Capture the cell that displays the provided text and extract its (x, y) central coordinate. 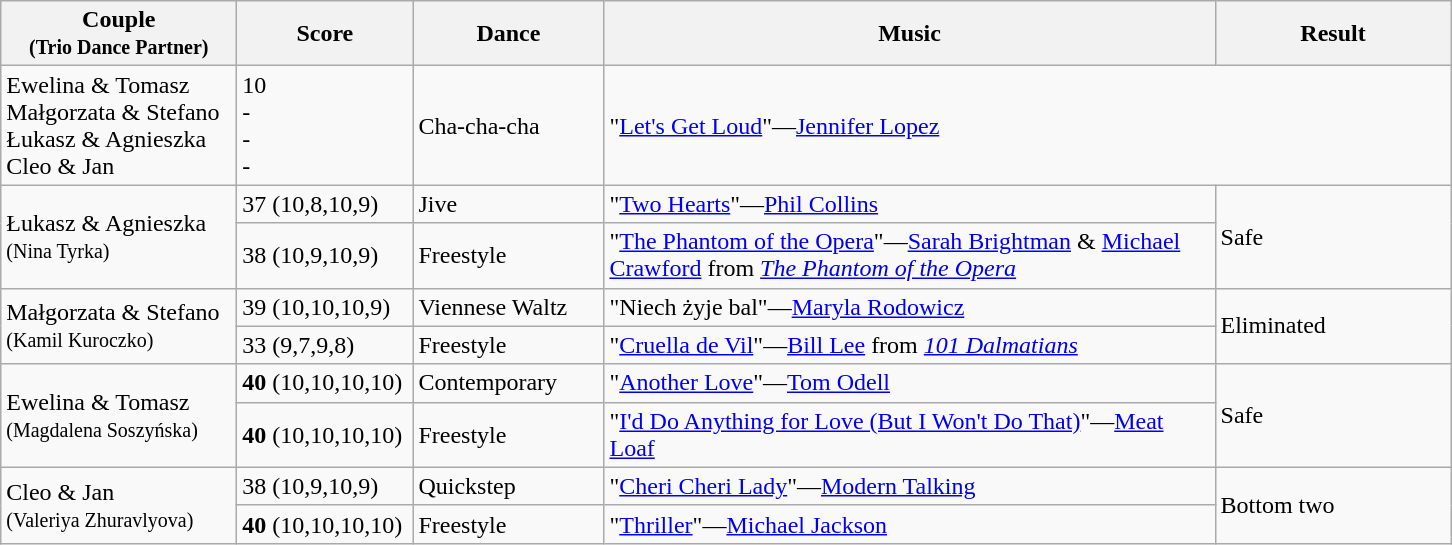
Contemporary (508, 383)
Result (1333, 34)
Cha-cha-cha (508, 126)
39 (10,10,10,9) (325, 307)
37 (10,8,10,9) (325, 204)
Score (325, 34)
"I'd Do Anything for Love (But I Won't Do That)"—Meat Loaf (910, 434)
Ewelina & TomaszMałgorzata & StefanoŁukasz & AgnieszkaCleo & Jan (119, 126)
Dance (508, 34)
"Cruella de Vil"—Bill Lee from 101 Dalmatians (910, 345)
"Cheri Cheri Lady"—Modern Talking (910, 486)
Bottom two (1333, 505)
Łukasz & Agnieszka(Nina Tyrka) (119, 236)
33 (9,7,9,8) (325, 345)
Jive (508, 204)
"Niech żyje bal"—Maryla Rodowicz (910, 307)
"The Phantom of the Opera"—Sarah Brightman & Michael Crawford from The Phantom of the Opera (910, 256)
Couple(Trio Dance Partner) (119, 34)
Music (910, 34)
"Let's Get Loud"—Jennifer Lopez (1028, 126)
Cleo & Jan(Valeriya Zhuravlyova) (119, 505)
10--- (325, 126)
"Two Hearts"—Phil Collins (910, 204)
"Thriller"—Michael Jackson (910, 524)
Viennese Waltz (508, 307)
Quickstep (508, 486)
"Another Love"—Tom Odell (910, 383)
Małgorzata & Stefano(Kamil Kuroczko) (119, 326)
Eliminated (1333, 326)
Ewelina & Tomasz(Magdalena Soszyńska) (119, 416)
